From the cell containing the given text, extract its center point as [x, y] coordinate. 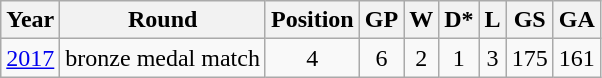
bronze medal match [163, 58]
4 [312, 58]
3 [492, 58]
6 [381, 58]
GA [576, 20]
1 [459, 58]
GS [530, 20]
2 [422, 58]
D* [459, 20]
Position [312, 20]
Round [163, 20]
GP [381, 20]
175 [530, 58]
2017 [30, 58]
W [422, 20]
161 [576, 58]
L [492, 20]
Year [30, 20]
